Identify which cell holds the provided text, then report its [x, y] central coordinate. 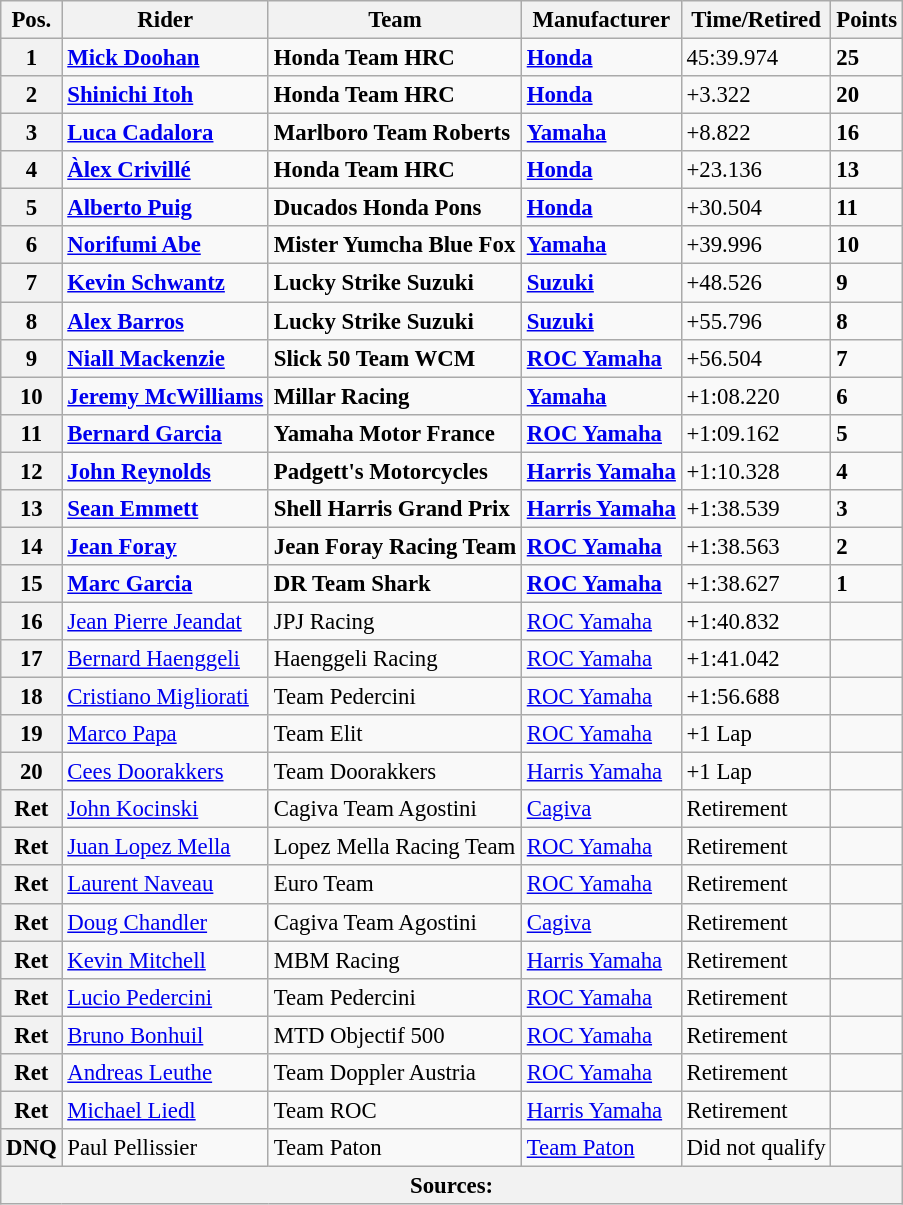
Kevin Mitchell [166, 960]
19 [32, 734]
Cees Doorakkers [166, 772]
MBM Racing [394, 960]
+30.504 [756, 208]
45:39.974 [756, 58]
Doug Chandler [166, 922]
Jean Foray Racing Team [394, 546]
Niall Mackenzie [166, 358]
Points [866, 20]
+1:08.220 [756, 396]
Cristiano Migliorati [166, 697]
Marlboro Team Roberts [394, 133]
Slick 50 Team WCM [394, 358]
Lopez Mella Racing Team [394, 847]
+23.136 [756, 170]
+1:40.832 [756, 621]
+1:41.042 [756, 659]
+1:38.627 [756, 584]
Marco Papa [166, 734]
Kevin Schwantz [166, 283]
Lucio Pedercini [166, 997]
Jeremy McWilliams [166, 396]
Sources: [452, 1185]
+1:56.688 [756, 697]
Andreas Leuthe [166, 1073]
Did not qualify [756, 1148]
Alberto Puig [166, 208]
Pos. [32, 20]
Team Elit [394, 734]
+55.796 [756, 321]
Alex Barros [166, 321]
+1:09.162 [756, 433]
+56.504 [756, 358]
Michael Liedl [166, 1110]
+1:38.539 [756, 509]
Team Doorakkers [394, 772]
+3.322 [756, 95]
Luca Cadalora [166, 133]
Millar Racing [394, 396]
Team [394, 20]
Marc Garcia [166, 584]
12 [32, 471]
John Reynolds [166, 471]
Rider [166, 20]
25 [866, 58]
Manufacturer [601, 20]
Laurent Naveau [166, 885]
Shell Harris Grand Prix [394, 509]
Ducados Honda Pons [394, 208]
Sean Emmett [166, 509]
+48.526 [756, 283]
Norifumi Abe [166, 245]
DNQ [32, 1148]
+1:10.328 [756, 471]
Mick Doohan [166, 58]
Shinichi Itoh [166, 95]
Bernard Haenggeli [166, 659]
+39.996 [756, 245]
Padgett's Motorcycles [394, 471]
Team ROC [394, 1110]
Mister Yumcha Blue Fox [394, 245]
Àlex Crivillé [166, 170]
Bruno Bonhuil [166, 1035]
17 [32, 659]
DR Team Shark [394, 584]
Team Doppler Austria [394, 1073]
18 [32, 697]
Time/Retired [756, 20]
Juan Lopez Mella [166, 847]
Paul Pellissier [166, 1148]
Jean Pierre Jeandat [166, 621]
Haenggeli Racing [394, 659]
John Kocinski [166, 809]
JPJ Racing [394, 621]
+1:38.563 [756, 546]
Euro Team [394, 885]
Bernard Garcia [166, 433]
15 [32, 584]
MTD Objectif 500 [394, 1035]
14 [32, 546]
+8.822 [756, 133]
Jean Foray [166, 546]
Yamaha Motor France [394, 433]
